Capture the cell that displays the provided text and extract its [x, y] central coordinate. 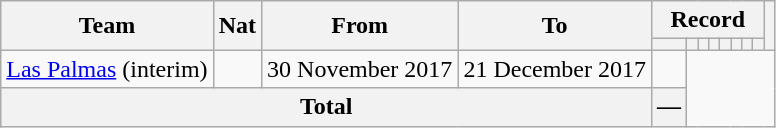
From [360, 26]
Nat [237, 26]
Total [326, 107]
21 December 2017 [555, 69]
— [670, 107]
Las Palmas (interim) [107, 69]
Team [107, 26]
30 November 2017 [360, 69]
Record [708, 20]
To [555, 26]
